Identify which cell holds the provided text, then report its (X, Y) central coordinate. 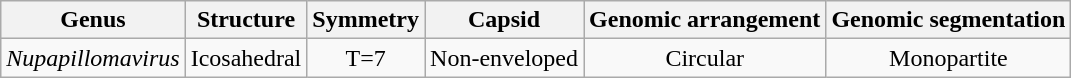
Genomic arrangement (705, 20)
Monopartite (948, 58)
Genus (93, 20)
Symmetry (366, 20)
Nupapillomavirus (93, 58)
Capsid (504, 20)
T=7 (366, 58)
Genomic segmentation (948, 20)
Non-enveloped (504, 58)
Circular (705, 58)
Structure (246, 20)
Icosahedral (246, 58)
